Output the [X, Y] coordinate of the center of the cell containing the given text.  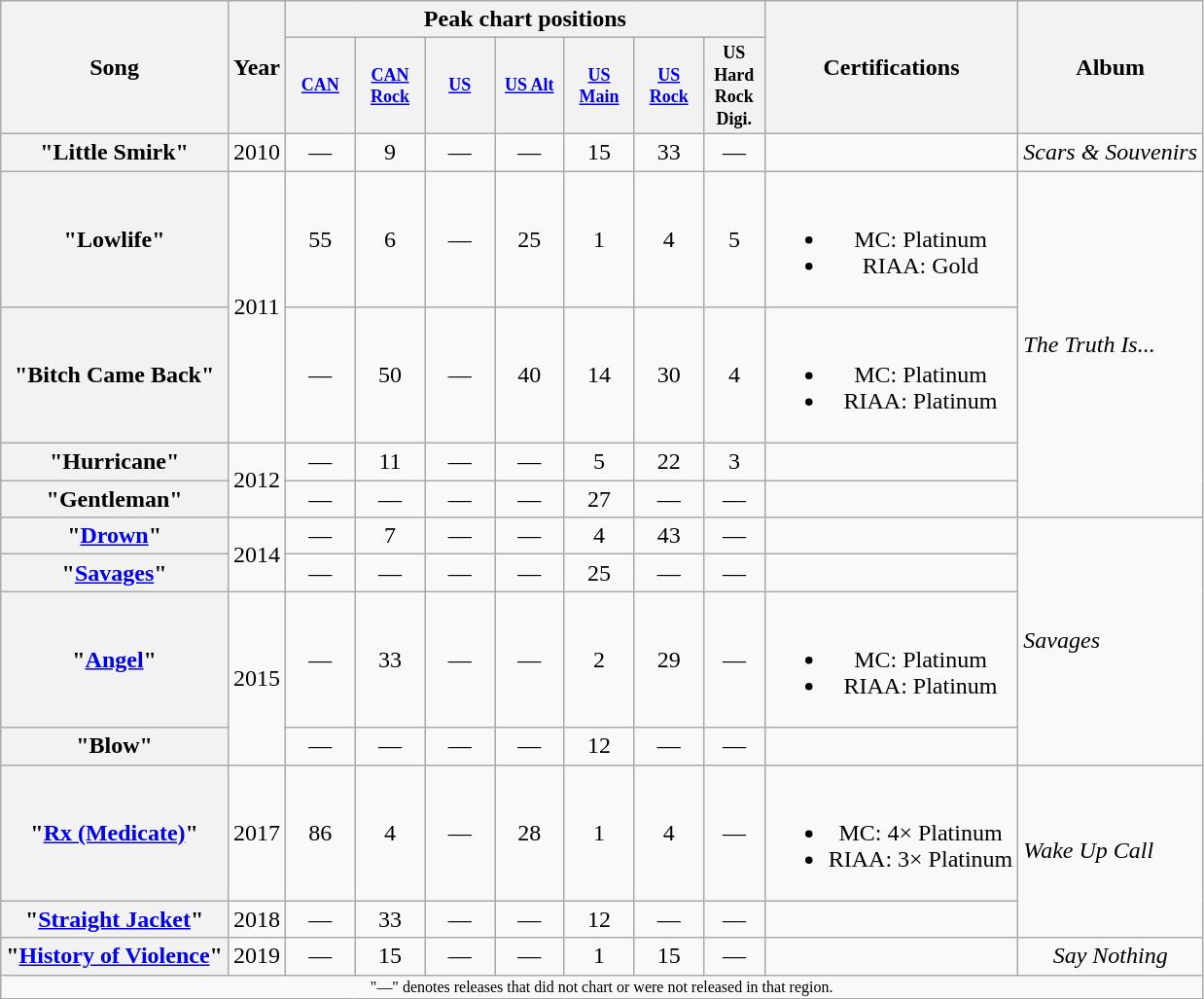
Certifications [891, 68]
"—" denotes releases that did not chart or were not released in that region. [602, 986]
MC: 4× PlatinumRIAA: 3× Platinum [891, 833]
50 [390, 375]
2019 [257, 956]
US Hard Rock Digi. [735, 86]
CAN Rock [390, 86]
14 [599, 375]
"Hurricane" [115, 462]
3 [735, 462]
MC: PlatinumRIAA: Gold [891, 239]
Scars & Souvenirs [1111, 152]
"Savages" [115, 573]
29 [669, 660]
"Bitch Came Back" [115, 375]
28 [530, 833]
CAN [321, 86]
"Gentleman" [115, 499]
US Alt [530, 86]
2018 [257, 919]
"Blow" [115, 746]
US [460, 86]
US Main [599, 86]
"Drown" [115, 536]
"Rx (Medicate)" [115, 833]
Savages [1111, 641]
The Truth Is... [1111, 344]
40 [530, 375]
"Straight Jacket" [115, 919]
"Little Smirk" [115, 152]
2015 [257, 678]
Say Nothing [1111, 956]
11 [390, 462]
"Angel" [115, 660]
7 [390, 536]
86 [321, 833]
Song [115, 68]
6 [390, 239]
9 [390, 152]
2011 [257, 307]
US Rock [669, 86]
2014 [257, 554]
30 [669, 375]
22 [669, 462]
2 [599, 660]
43 [669, 536]
55 [321, 239]
27 [599, 499]
Wake Up Call [1111, 851]
2012 [257, 481]
2010 [257, 152]
2017 [257, 833]
"History of Violence" [115, 956]
Peak chart positions [525, 19]
"Lowlife" [115, 239]
Year [257, 68]
Album [1111, 68]
